Pinpoint the cell where the given text exists, returning its [X, Y] midpoint coordinate. 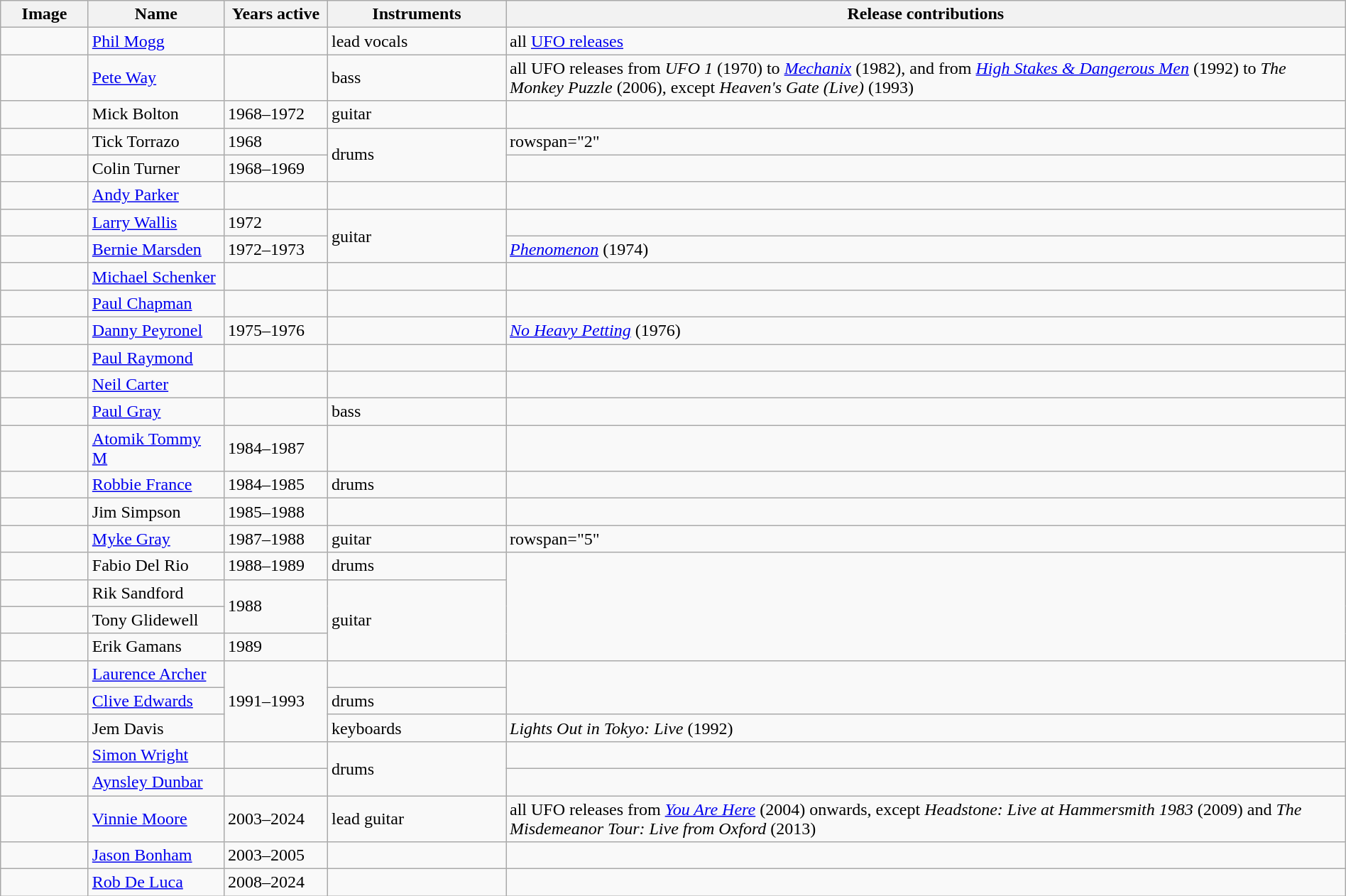
Colin Turner [156, 168]
rowspan="5" [926, 539]
1972 [275, 222]
Vinnie Moore [156, 818]
Aynsley Dunbar [156, 782]
Release contributions [926, 14]
Image [45, 14]
Neil Carter [156, 385]
1987–1988 [275, 539]
Phil Mogg [156, 41]
1984–1985 [275, 485]
1968–1969 [275, 168]
1985–1988 [275, 512]
Paul Raymond [156, 357]
all UFO releases [926, 41]
1968 [275, 141]
Myke Gray [156, 539]
Jem Davis [156, 728]
1984–1987 [275, 449]
Clive Edwards [156, 701]
Jim Simpson [156, 512]
Rob De Luca [156, 883]
1988 [275, 606]
2008–2024 [275, 883]
lead guitar [416, 818]
1991–1993 [275, 701]
Laurence Archer [156, 674]
Pete Way [156, 78]
Years active [275, 14]
Instruments [416, 14]
Phenomenon (1974) [926, 249]
Larry Wallis [156, 222]
Tick Torrazo [156, 141]
Name [156, 14]
1972–1973 [275, 249]
Erik Gamans [156, 647]
Paul Gray [156, 412]
Michael Schenker [156, 276]
Danny Peyronel [156, 330]
Paul Chapman [156, 303]
Rik Sandford [156, 593]
1975–1976 [275, 330]
1988–1989 [275, 566]
Simon Wright [156, 755]
keyboards [416, 728]
Lights Out in Tokyo: Live (1992) [926, 728]
2003–2024 [275, 818]
Fabio Del Rio [156, 566]
lead vocals [416, 41]
2003–2005 [275, 856]
rowspan="2" [926, 141]
Robbie France [156, 485]
Andy Parker [156, 195]
1968–1972 [275, 114]
Jason Bonham [156, 856]
Tony Glidewell [156, 620]
Atomik Tommy M [156, 449]
No Heavy Petting (1976) [926, 330]
Bernie Marsden [156, 249]
Mick Bolton [156, 114]
1989 [275, 647]
